Return (x, y) of the center of cell containing provided text 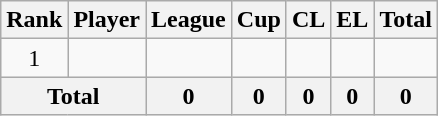
EL (352, 20)
Player (107, 20)
Cup (258, 20)
CL (308, 20)
1 (34, 58)
League (189, 20)
Rank (34, 20)
